Search for the cell housing the specified text and yield its [X, Y] center coordinate. 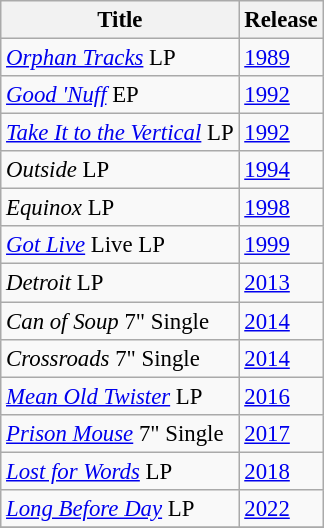
Title [120, 20]
1998 [281, 208]
Outside LP [120, 170]
Got Live Live LP [120, 245]
2016 [281, 396]
2018 [281, 471]
Can of Soup 7" Single [120, 321]
Release [281, 20]
Take It to the Vertical LP [120, 133]
Good 'Nuff EP [120, 95]
Equinox LP [120, 208]
2017 [281, 433]
Orphan Tracks LP [120, 58]
Detroit LP [120, 283]
Prison Mouse 7" Single [120, 433]
2013 [281, 283]
Long Before Day LP [120, 509]
Mean Old Twister LP [120, 396]
2022 [281, 509]
1994 [281, 170]
Crossroads 7" Single [120, 358]
1999 [281, 245]
1989 [281, 58]
Lost for Words LP [120, 471]
